Find where the given text appears and provide that cell's center as (X, Y) coordinate. 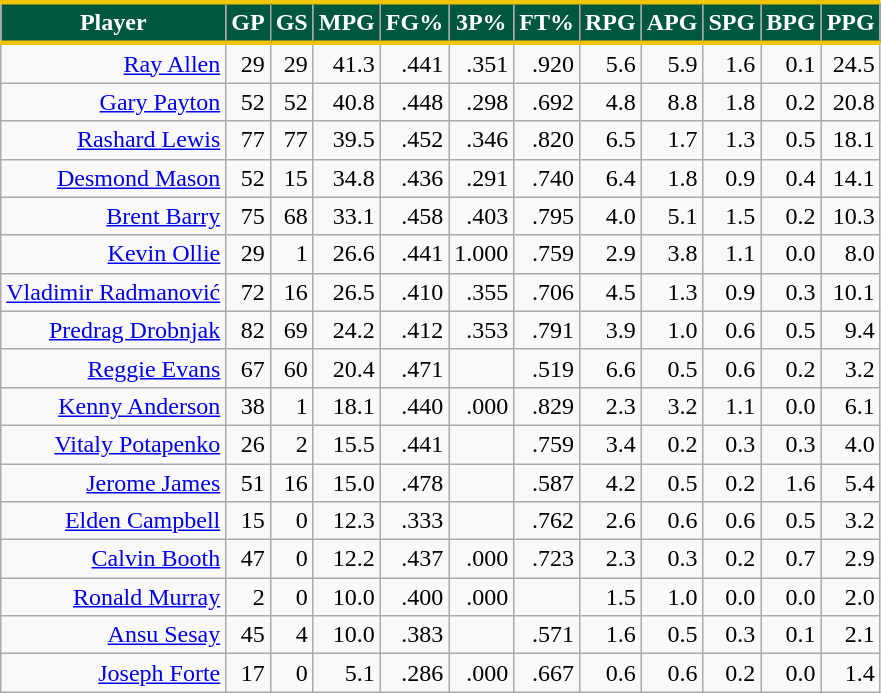
2.0 (850, 597)
Kenny Anderson (114, 406)
6.5 (610, 140)
Desmond Mason (114, 178)
45 (248, 635)
8.8 (672, 102)
3.9 (610, 330)
.298 (482, 102)
APG (672, 22)
Vladimir Radmanović (114, 292)
GP (248, 22)
Player (114, 22)
0.4 (791, 178)
3.8 (672, 254)
MPG (346, 22)
26.5 (346, 292)
26 (248, 444)
.667 (547, 673)
.820 (547, 140)
Reggie Evans (114, 368)
40.8 (346, 102)
24.5 (850, 63)
2.6 (610, 521)
67 (248, 368)
.355 (482, 292)
72 (248, 292)
82 (248, 330)
.400 (414, 597)
8.0 (850, 254)
4.5 (610, 292)
39.5 (346, 140)
.478 (414, 483)
5.9 (672, 63)
38 (248, 406)
17 (248, 673)
.410 (414, 292)
6.4 (610, 178)
.437 (414, 559)
PPG (850, 22)
.795 (547, 216)
.571 (547, 635)
.403 (482, 216)
41.3 (346, 63)
.762 (547, 521)
60 (292, 368)
6.6 (610, 368)
9.4 (850, 330)
12.2 (346, 559)
.829 (547, 406)
5.6 (610, 63)
1.4 (850, 673)
.333 (414, 521)
.458 (414, 216)
SPG (732, 22)
Jerome James (114, 483)
.692 (547, 102)
.286 (414, 673)
12.3 (346, 521)
4.8 (610, 102)
3.4 (610, 444)
6.1 (850, 406)
.346 (482, 140)
.440 (414, 406)
51 (248, 483)
.519 (547, 368)
10.1 (850, 292)
Predrag Drobnjak (114, 330)
.291 (482, 178)
Vitaly Potapenko (114, 444)
GS (292, 22)
Ansu Sesay (114, 635)
10.3 (850, 216)
47 (248, 559)
FT% (547, 22)
24.2 (346, 330)
Elden Campbell (114, 521)
69 (292, 330)
0.7 (791, 559)
.723 (547, 559)
26.6 (346, 254)
3P% (482, 22)
RPG (610, 22)
1.000 (482, 254)
4.2 (610, 483)
Brent Barry (114, 216)
.587 (547, 483)
20.4 (346, 368)
Joseph Forte (114, 673)
15.5 (346, 444)
.351 (482, 63)
.436 (414, 178)
68 (292, 216)
20.8 (850, 102)
.740 (547, 178)
FG% (414, 22)
34.8 (346, 178)
14.1 (850, 178)
Rashard Lewis (114, 140)
.353 (482, 330)
Calvin Booth (114, 559)
.452 (414, 140)
.412 (414, 330)
.471 (414, 368)
33.1 (346, 216)
.383 (414, 635)
.920 (547, 63)
Kevin Ollie (114, 254)
75 (248, 216)
4 (292, 635)
2.1 (850, 635)
Ray Allen (114, 63)
.791 (547, 330)
5.4 (850, 483)
.448 (414, 102)
15.0 (346, 483)
.706 (547, 292)
Gary Payton (114, 102)
1.7 (672, 140)
Ronald Murray (114, 597)
BPG (791, 22)
